Provide the (x, y) coordinate of the cell's center where the given text is located.  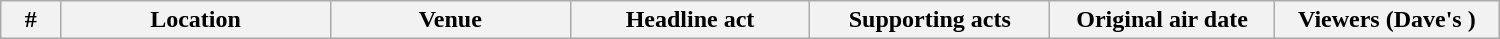
Location (196, 20)
Supporting acts (930, 20)
Venue (450, 20)
Original air date (1162, 20)
Viewers (Dave's ) (1386, 20)
Headline act (690, 20)
# (31, 20)
